Output the (X, Y) coordinate of the center of the cell containing the given text.  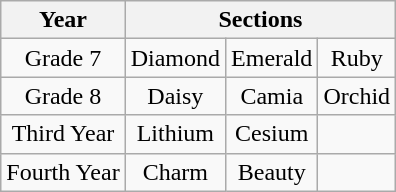
Third Year (63, 134)
Cesium (272, 134)
Lithium (175, 134)
Diamond (175, 58)
Grade 8 (63, 96)
Emerald (272, 58)
Year (63, 20)
Ruby (357, 58)
Charm (175, 172)
Fourth Year (63, 172)
Beauty (272, 172)
Camia (272, 96)
Grade 7 (63, 58)
Daisy (175, 96)
Sections (260, 20)
Orchid (357, 96)
